Find where the given text appears and provide that cell's center as (x, y) coordinate. 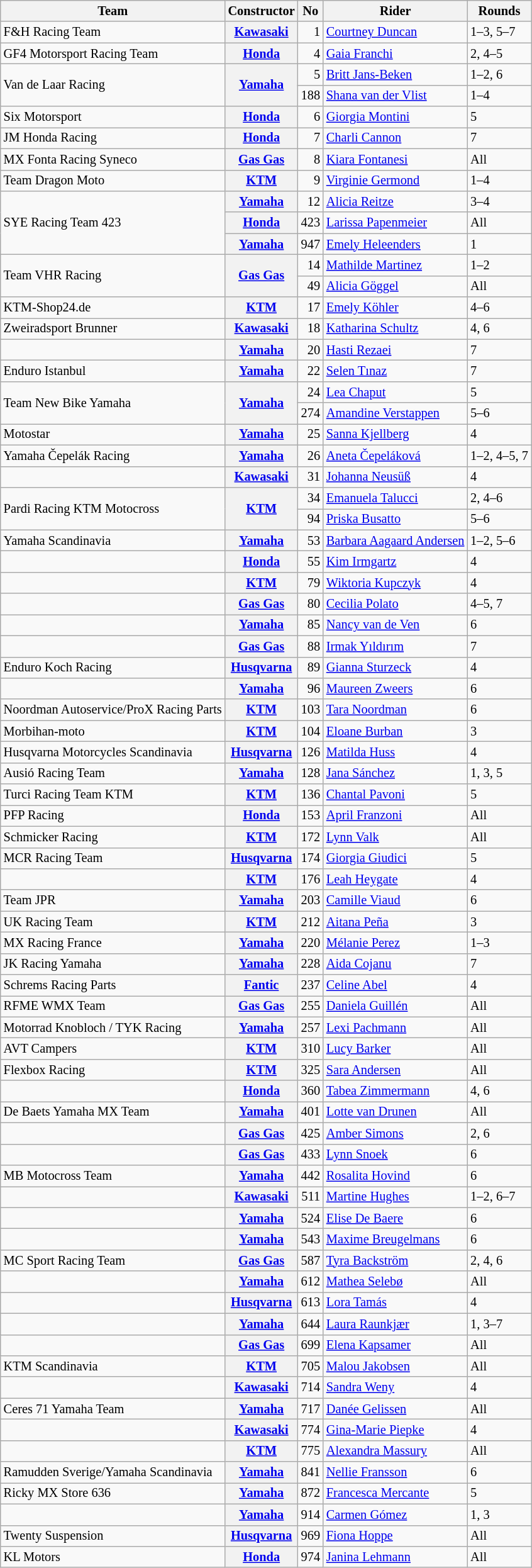
Lea Chaput (395, 392)
Celine Abel (395, 985)
Danée Gelissen (395, 1409)
Alicia Reitze (395, 201)
Camille Viaud (395, 900)
F&H Racing Team (113, 32)
53 (311, 540)
841 (311, 1472)
AVT Campers (113, 1049)
PFP Racing (113, 815)
Sanna Kjellberg (395, 434)
Noordman Autoservice/ProX Racing Parts (113, 710)
1–3 (499, 943)
310 (311, 1049)
94 (311, 519)
2, 4, 6 (499, 1260)
Irmak Yıldırım (395, 646)
524 (311, 1218)
55 (311, 561)
Alexandra Massury (395, 1451)
Maureen Zweers (395, 688)
18 (311, 328)
Shana van der Vlist (395, 96)
587 (311, 1260)
Lexi Pachmann (395, 1028)
MB Motocross Team (113, 1175)
401 (311, 1112)
JM Honda Racing (113, 138)
511 (311, 1197)
774 (311, 1430)
136 (311, 795)
96 (311, 688)
947 (311, 244)
775 (311, 1451)
GF4 Motorsport Racing Team (113, 53)
9 (311, 181)
104 (311, 731)
KTM Scandinavia (113, 1366)
128 (311, 773)
Emely Heleenders (395, 244)
257 (311, 1028)
Courtney Duncan (395, 32)
Sara Andersen (395, 1070)
80 (311, 604)
423 (311, 223)
MX Racing France (113, 943)
49 (311, 286)
Daniela Guillén (395, 1006)
2, 4–6 (499, 498)
20 (311, 350)
176 (311, 879)
Cecilia Polato (395, 604)
Britt Jans-Beken (395, 74)
RFME WMX Team (113, 1006)
1–2, 6–7 (499, 1197)
Team Dragon Moto (113, 181)
Giorgia Giudici (395, 858)
Barbara Aagaard Andersen (395, 540)
Maxime Breugelmans (395, 1239)
Van de Laar Racing (113, 84)
872 (311, 1493)
UK Racing Team (113, 922)
126 (311, 752)
1–2 (499, 265)
325 (311, 1070)
Laura Raunkjær (395, 1324)
220 (311, 943)
Larissa Papenmeier (395, 223)
Amandine Verstappen (395, 413)
Twenty Suspension (113, 1536)
Fantic (262, 985)
Jana Sánchez (395, 773)
MCR Racing Team (113, 858)
Ricky MX Store 636 (113, 1493)
153 (311, 815)
Charli Cannon (395, 138)
Selen Tınaz (395, 371)
714 (311, 1387)
613 (311, 1302)
Rounds (499, 11)
228 (311, 964)
Motorrad Knobloch / TYK Racing (113, 1028)
699 (311, 1345)
Tara Noordman (395, 710)
Elena Kapsamer (395, 1345)
Motostar (113, 434)
KL Motors (113, 1557)
Mathea Selebø (395, 1282)
Lotte van Drunen (395, 1112)
212 (311, 922)
1–2, 5–6 (499, 540)
12 (311, 201)
Hasti Rezaei (395, 350)
Tyra Backström (395, 1260)
April Franzoni (395, 815)
17 (311, 308)
MC Sport Racing Team (113, 1260)
JK Racing Yamaha (113, 964)
Nancy van de Ven (395, 625)
174 (311, 858)
Team VHR Racing (113, 276)
4–5, 7 (499, 604)
Schmicker Racing (113, 837)
360 (311, 1091)
Wiktoria Kupczyk (395, 583)
Aneta Čepeláková (395, 456)
974 (311, 1557)
442 (311, 1175)
24 (311, 392)
2, 4–5 (499, 53)
Team New Bike Yamaha (113, 403)
543 (311, 1239)
188 (311, 96)
Aitana Peña (395, 922)
Gaia Franchi (395, 53)
Ausió Racing Team (113, 773)
8 (311, 159)
22 (311, 371)
969 (311, 1536)
Morbihan-moto (113, 731)
Virginie Germond (395, 181)
Husqvarna Motorcycles Scandinavia (113, 752)
No (311, 11)
Tabea Zimmermann (395, 1091)
Francesca Mercante (395, 1493)
Yamaha Čepelák Racing (113, 456)
31 (311, 477)
644 (311, 1324)
Nellie Fransson (395, 1472)
Emely Köhler (395, 308)
Kim Irmgartz (395, 561)
705 (311, 1366)
Chantal Pavoni (395, 795)
Malou Jakobsen (395, 1366)
85 (311, 625)
14 (311, 265)
Gina-Marie Piepke (395, 1430)
Lora Tamás (395, 1302)
Rider (395, 11)
4–6 (499, 308)
89 (311, 668)
172 (311, 837)
Lynn Valk (395, 837)
De Baets Yamaha MX Team (113, 1112)
Pardi Racing KTM Motocross (113, 508)
26 (311, 456)
Ramudden Sverige/Yamaha Scandinavia (113, 1472)
3–4 (499, 201)
Enduro Istanbul (113, 371)
MX Fonta Racing Syneco (113, 159)
SYE Racing Team 423 (113, 223)
KTM-Shop24.de (113, 308)
2, 6 (499, 1133)
Alicia Göggel (395, 286)
79 (311, 583)
612 (311, 1282)
1–2, 4–5, 7 (499, 456)
Amber Simons (395, 1133)
Rosalita Hovind (395, 1175)
1–3, 5–7 (499, 32)
Mélanie Perez (395, 943)
Janina Lehmann (395, 1557)
Constructor (262, 11)
Flexbox Racing (113, 1070)
Gianna Sturzeck (395, 668)
25 (311, 434)
Schrems Racing Parts (113, 985)
Aida Cojanu (395, 964)
Yamaha Scandinavia (113, 540)
Lynn Snoek (395, 1155)
Zweiradsport Brunner (113, 328)
Lucy Barker (395, 1049)
Leah Heygate (395, 879)
Kiara Fontanesi (395, 159)
717 (311, 1409)
Team (113, 11)
Matilda Huss (395, 752)
Team JPR (113, 900)
237 (311, 985)
Johanna Neusüß (395, 477)
Sandra Weny (395, 1387)
1, 3–7 (499, 1324)
Mathilde Martinez (395, 265)
103 (311, 710)
Turci Racing Team KTM (113, 795)
Fiona Hoppe (395, 1536)
425 (311, 1133)
Katharina Schultz (395, 328)
1, 3, 5 (499, 773)
Eloane Burban (395, 731)
Emanuela Talucci (395, 498)
88 (311, 646)
914 (311, 1515)
433 (311, 1155)
Priska Busatto (395, 519)
Six Motorsport (113, 117)
Elise De Baere (395, 1218)
34 (311, 498)
255 (311, 1006)
Enduro Koch Racing (113, 668)
1–2, 6 (499, 74)
274 (311, 413)
Carmen Gómez (395, 1515)
Giorgia Montini (395, 117)
203 (311, 900)
Ceres 71 Yamaha Team (113, 1409)
Martine Hughes (395, 1197)
1, 3 (499, 1515)
